Output the (x, y) coordinate of the center of the cell containing the given text.  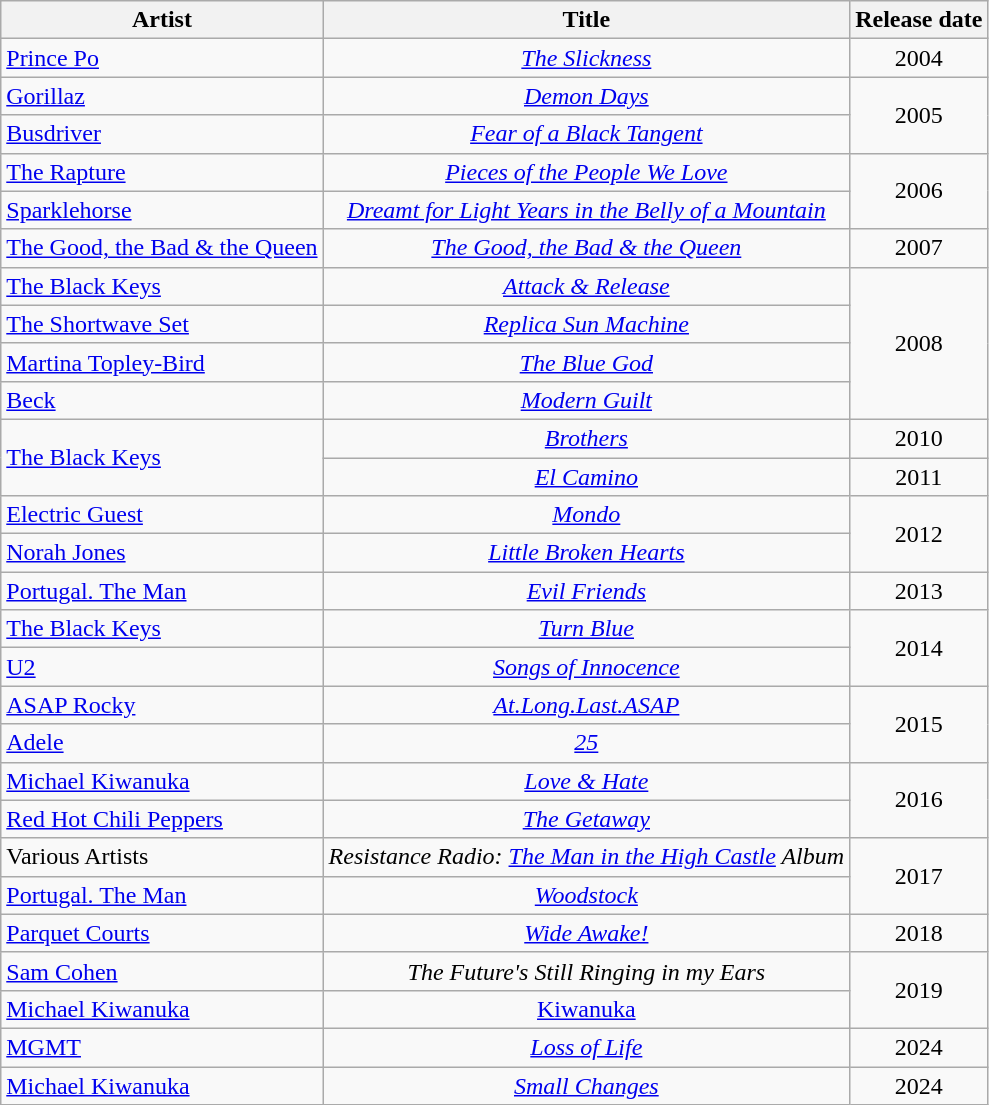
Adele (162, 743)
Woodstock (586, 895)
The Getaway (586, 819)
Resistance Radio: The Man in the High Castle Album (586, 857)
2004 (919, 58)
Small Changes (586, 1085)
Kiwanuka (586, 1009)
Fear of a Black Tangent (586, 134)
Electric Guest (162, 515)
2019 (919, 990)
The Rapture (162, 172)
25 (586, 743)
Mondo (586, 515)
Gorillaz (162, 96)
2014 (919, 648)
Love & Hate (586, 781)
2005 (919, 115)
Replica Sun Machine (586, 324)
2013 (919, 591)
2012 (919, 534)
The Blue God (586, 362)
Parquet Courts (162, 933)
Artist (162, 20)
2006 (919, 191)
Evil Friends (586, 591)
2018 (919, 933)
At.Long.Last.ASAP (586, 705)
Martina Topley-Bird (162, 362)
Demon Days (586, 96)
Turn Blue (586, 629)
Norah Jones (162, 553)
Brothers (586, 438)
Various Artists (162, 857)
Red Hot Chili Peppers (162, 819)
Beck (162, 400)
Pieces of the People We Love (586, 172)
Modern Guilt (586, 400)
MGMT (162, 1047)
2016 (919, 800)
The Shortwave Set (162, 324)
Dreamt for Light Years in the Belly of a Mountain (586, 210)
Prince Po (162, 58)
Release date (919, 20)
2010 (919, 438)
Busdriver (162, 134)
2017 (919, 876)
The Slickness (586, 58)
ASAP Rocky (162, 705)
Loss of Life (586, 1047)
2007 (919, 248)
U2 (162, 667)
Sam Cohen (162, 971)
2015 (919, 724)
El Camino (586, 477)
Little Broken Hearts (586, 553)
2011 (919, 477)
Sparklehorse (162, 210)
Wide Awake! (586, 933)
Title (586, 20)
Attack & Release (586, 286)
Songs of Innocence (586, 667)
The Future's Still Ringing in my Ears (586, 971)
2008 (919, 343)
